Scan for the cell matching the given text and deliver its (X, Y) coordinate at center. 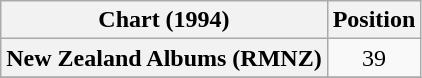
New Zealand Albums (RMNZ) (164, 58)
Chart (1994) (164, 20)
39 (374, 58)
Position (374, 20)
